Search for the cell housing the specified text and yield its [X, Y] center coordinate. 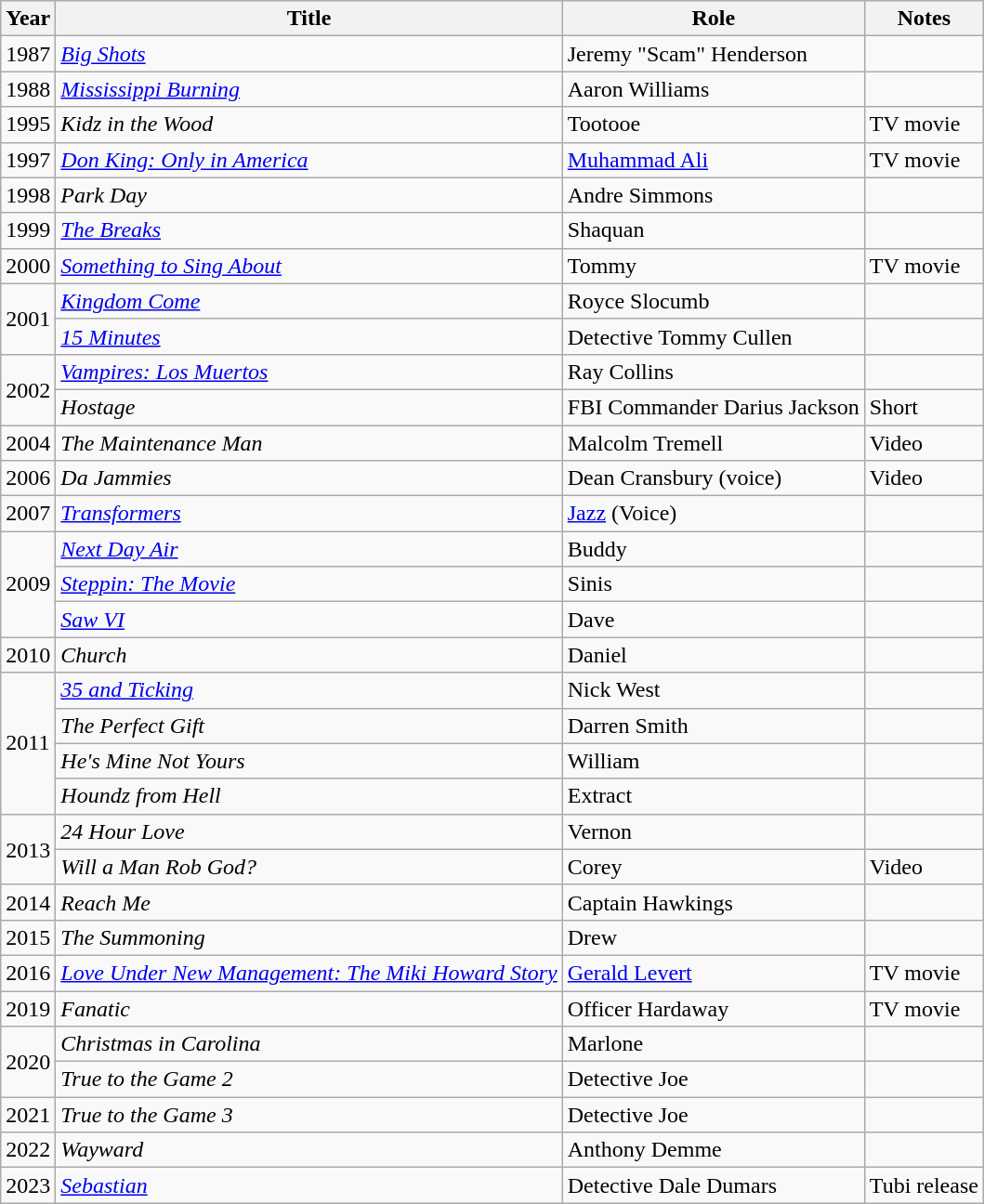
Jeremy "Scam" Henderson [714, 54]
Malcolm Tremell [714, 443]
Marlone [714, 1044]
The Breaks [308, 230]
Year [28, 19]
Steppin: The Movie [308, 584]
Anthony Demme [714, 1150]
Role [714, 19]
2021 [28, 1115]
Saw VI [308, 620]
The Perfect Gift [308, 726]
Drew [714, 937]
Wayward [308, 1150]
Tommy [714, 266]
2013 [28, 849]
2009 [28, 584]
24 Hour Love [308, 831]
1999 [28, 230]
2015 [28, 937]
Tubi release [924, 1185]
Captain Hawkings [714, 902]
35 and Ticking [308, 690]
True to the Game 2 [308, 1080]
15 Minutes [308, 336]
Notes [924, 19]
2014 [28, 902]
Corey [714, 867]
Muhammad Ali [714, 160]
The Summoning [308, 937]
Andre Simmons [714, 195]
Royce Slocumb [714, 301]
Title [308, 19]
Shaquan [714, 230]
Christmas in Carolina [308, 1044]
1995 [28, 124]
2007 [28, 514]
Extract [714, 796]
Detective Tommy Cullen [714, 336]
Transformers [308, 514]
Love Under New Management: The Miki Howard Story [308, 973]
Dean Cransbury (voice) [714, 478]
2022 [28, 1150]
William [714, 761]
1997 [28, 160]
Daniel [714, 655]
Fanatic [308, 1008]
Sinis [714, 584]
Officer Hardaway [714, 1008]
2019 [28, 1008]
Nick West [714, 690]
Hostage [308, 407]
The Maintenance Man [308, 443]
1998 [28, 195]
Next Day Air [308, 549]
1987 [28, 54]
Vampires: Los Muertos [308, 372]
Mississippi Burning [308, 89]
2023 [28, 1185]
Ray Collins [714, 372]
Detective Dale Dumars [714, 1185]
Houndz from Hell [308, 796]
Big Shots [308, 54]
Aaron Williams [714, 89]
Dave [714, 620]
2006 [28, 478]
1988 [28, 89]
Something to Sing About [308, 266]
Will a Man Rob God? [308, 867]
2000 [28, 266]
2011 [28, 743]
Kidz in the Wood [308, 124]
Gerald Levert [714, 973]
Reach Me [308, 902]
Jazz (Voice) [714, 514]
Don King: Only in America [308, 160]
Da Jammies [308, 478]
Darren Smith [714, 726]
Short [924, 407]
Church [308, 655]
He's Mine Not Yours [308, 761]
2016 [28, 973]
2001 [28, 319]
2010 [28, 655]
2002 [28, 389]
Sebastian [308, 1185]
Park Day [308, 195]
True to the Game 3 [308, 1115]
FBI Commander Darius Jackson [714, 407]
Vernon [714, 831]
2020 [28, 1062]
Buddy [714, 549]
Kingdom Come [308, 301]
2004 [28, 443]
Tootooe [714, 124]
